For the text-containing cell, return its midpoint in (X, Y) coordinate format. 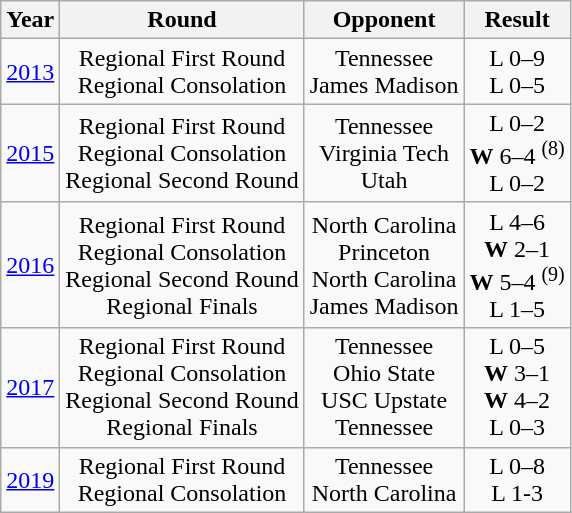
2017 (30, 388)
L 0–2W 6–4 (8)L 0–2 (517, 154)
Regional First RoundRegional ConsolationRegional Second Round (182, 154)
Result (517, 20)
TennesseeOhio StateUSC UpstateTennessee (384, 388)
2015 (30, 154)
Opponent (384, 20)
TennesseeNorth Carolina (384, 480)
L 0–5W 3–1W 4–2L 0–3 (517, 388)
L 0–9L 0–5 (517, 72)
TennesseeJames Madison (384, 72)
L 0–8L 1-3 (517, 480)
2013 (30, 72)
2016 (30, 265)
TennesseeVirginia TechUtah (384, 154)
Year (30, 20)
L 4–6W 2–1W 5–4 (9)L 1–5 (517, 265)
North CarolinaPrincetonNorth CarolinaJames Madison (384, 265)
Round (182, 20)
2019 (30, 480)
